Return the (x, y) coordinate for the center point of the cell that contains the specified text.  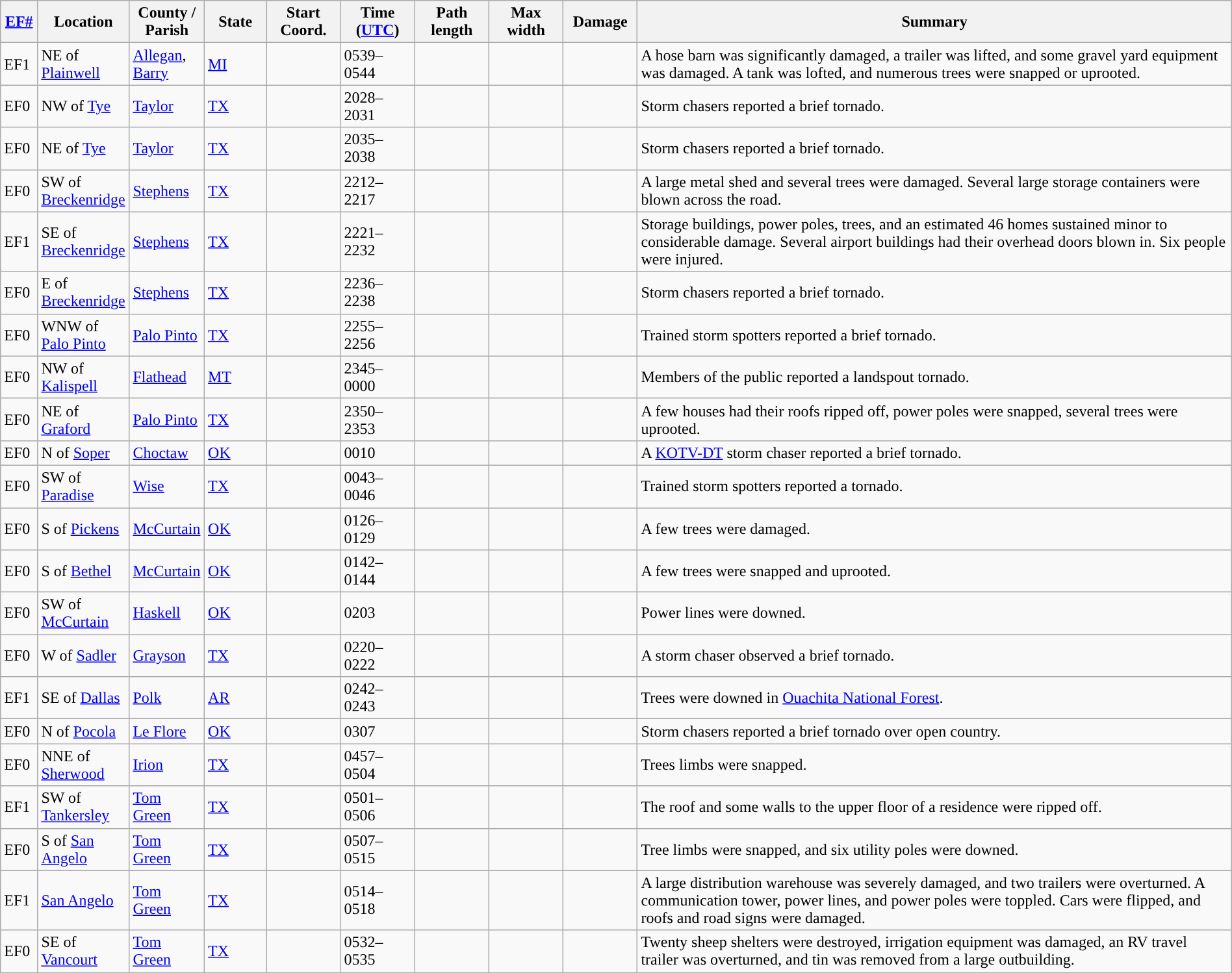
A few trees were damaged. (934, 529)
SE of Dallas (83, 698)
2350–2353 (378, 420)
SE of Breckenridge (83, 242)
Members of the public reported a landspout tornado. (934, 377)
0539–0544 (378, 64)
Choctaw (167, 453)
Location (83, 22)
Tree limbs were snapped, and six utility poles were downed. (934, 850)
2212–2217 (378, 191)
0203 (378, 613)
0532–0535 (378, 951)
A large metal shed and several trees were damaged. Several large storage containers were blown across the road. (934, 191)
2221–2232 (378, 242)
2255–2256 (378, 335)
MT (235, 377)
2345–0000 (378, 377)
Damage (600, 22)
0010 (378, 453)
EF# (19, 22)
NE of Tye (83, 148)
E of Breckenridge (83, 292)
N of Soper (83, 453)
S of Bethel (83, 572)
0507–0515 (378, 850)
S of San Angelo (83, 850)
San Angelo (83, 900)
Irion (167, 765)
NNE of Sherwood (83, 765)
NW of Tye (83, 107)
Trained storm spotters reported a tornado. (934, 486)
Grayson (167, 656)
0307 (378, 731)
Trees limbs were snapped. (934, 765)
0220–0222 (378, 656)
0514–0518 (378, 900)
Power lines were downed. (934, 613)
Start Coord. (303, 22)
Summary (934, 22)
Path length (452, 22)
NE of Graford (83, 420)
WNW of Palo Pinto (83, 335)
Time (UTC) (378, 22)
Storm chasers reported a brief tornado over open country. (934, 731)
SW of McCurtain (83, 613)
N of Pocola (83, 731)
County / Parish (167, 22)
NE of Plainwell (83, 64)
A KOTV-DT storm chaser reported a brief tornado. (934, 453)
S of Pickens (83, 529)
Le Flore (167, 731)
Haskell (167, 613)
0142–0144 (378, 572)
Max width (526, 22)
2028–2031 (378, 107)
Trained storm spotters reported a brief tornado. (934, 335)
Wise (167, 486)
SE of Vancourt (83, 951)
SW of Breckenridge (83, 191)
2035–2038 (378, 148)
A few trees were snapped and uprooted. (934, 572)
0457–0504 (378, 765)
2236–2238 (378, 292)
SW of Paradise (83, 486)
SW of Tankersley (83, 807)
A few houses had their roofs ripped off, power poles were snapped, several trees were uprooted. (934, 420)
The roof and some walls to the upper floor of a residence were ripped off. (934, 807)
Allegan, Barry (167, 64)
0043–0046 (378, 486)
0242–0243 (378, 698)
NW of Kalispell (83, 377)
State (235, 22)
MI (235, 64)
0126–0129 (378, 529)
Polk (167, 698)
W of Sadler (83, 656)
Flathead (167, 377)
A storm chaser observed a brief tornado. (934, 656)
0501–0506 (378, 807)
Trees were downed in Ouachita National Forest. (934, 698)
AR (235, 698)
